Return (x, y) of the center of cell containing provided text 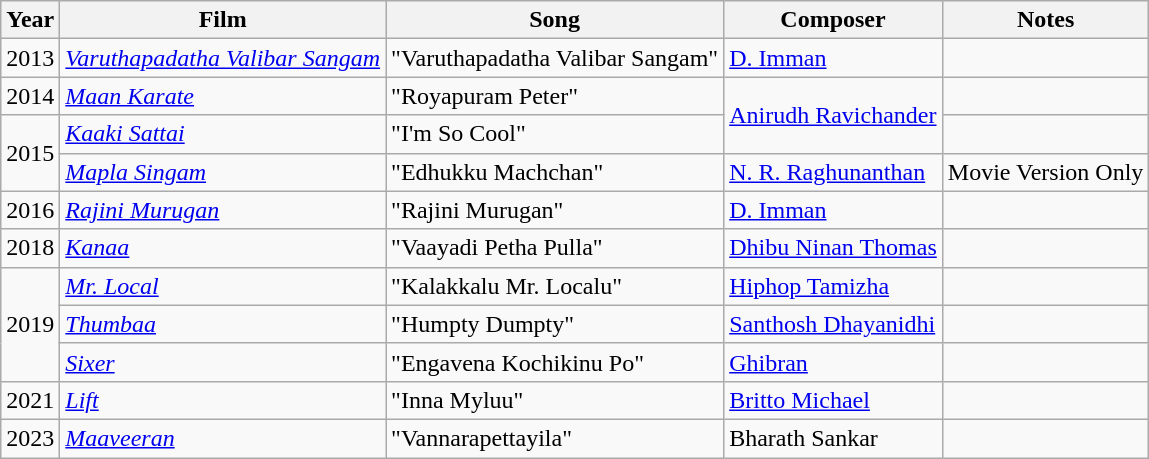
"Edhukku Machchan" (555, 172)
Britto Michael (834, 400)
"Engavena Kochikinu Po" (555, 362)
Movie Version Only (1046, 172)
Thumbaa (223, 324)
Kaaki Sattai (223, 134)
Notes (1046, 20)
2014 (30, 96)
Ghibran (834, 362)
"Humpty Dumpty" (555, 324)
Film (223, 20)
"Vaayadi Petha Pulla" (555, 248)
Rajini Murugan (223, 210)
Dhibu Ninan Thomas (834, 248)
Santhosh Dhayanidhi (834, 324)
"Inna Myluu" (555, 400)
"I'm So Cool" (555, 134)
"Vannarapettayila" (555, 438)
2023 (30, 438)
Kanaa (223, 248)
Maan Karate (223, 96)
Sixer (223, 362)
Mapla Singam (223, 172)
Anirudh Ravichander (834, 115)
2013 (30, 58)
"Rajini Murugan" (555, 210)
"Kalakkalu Mr. Localu" (555, 286)
Hiphop Tamizha (834, 286)
2018 (30, 248)
Varuthapadatha Valibar Sangam (223, 58)
2015 (30, 153)
"Royapuram Peter" (555, 96)
Composer (834, 20)
Year (30, 20)
N. R. Raghunanthan (834, 172)
2019 (30, 324)
"Varuthapadatha Valibar Sangam" (555, 58)
Lift (223, 400)
2021 (30, 400)
Maaveeran (223, 438)
2016 (30, 210)
Song (555, 20)
Mr. Local (223, 286)
Bharath Sankar (834, 438)
